Return the [X, Y] coordinate for the center point of the cell that contains the specified text.  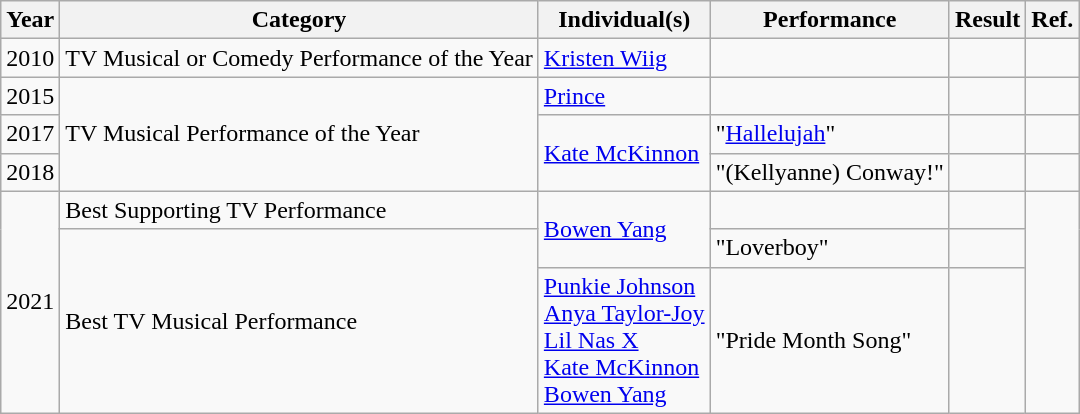
Kate McKinnon [624, 153]
Punkie Johnson Anya Taylor-Joy Lil Nas X Kate McKinnon Bowen Yang [624, 340]
2015 [30, 96]
Year [30, 20]
Result [987, 20]
2021 [30, 302]
Performance [830, 20]
Individual(s) [624, 20]
Category [300, 20]
Kristen Wiig [624, 58]
Ref. [1052, 20]
Bowen Yang [624, 229]
TV Musical Performance of the Year [300, 134]
2017 [30, 134]
"Loverboy" [830, 248]
2010 [30, 58]
"Pride Month Song" [830, 340]
Best TV Musical Performance [300, 321]
"Hallelujah" [830, 134]
TV Musical or Comedy Performance of the Year [300, 58]
2018 [30, 172]
Prince [624, 96]
Best Supporting TV Performance [300, 210]
"(Kellyanne) Conway!" [830, 172]
